Return (x, y) of the center of cell containing provided text 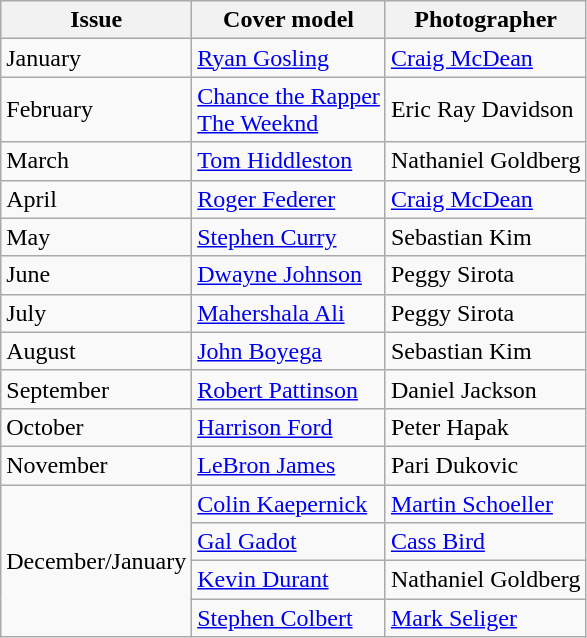
August (96, 351)
Cass Bird (486, 542)
Photographer (486, 20)
November (96, 465)
Eric Ray Davidson (486, 110)
Robert Pattinson (289, 389)
Stephen Curry (289, 237)
John Boyega (289, 351)
Kevin Durant (289, 580)
Pari Dukovic (486, 465)
Martin Schoeller (486, 503)
Harrison Ford (289, 427)
Dwayne Johnson (289, 275)
April (96, 199)
May (96, 237)
Tom Hiddleston (289, 161)
July (96, 313)
February (96, 110)
Peter Hapak (486, 427)
Daniel Jackson (486, 389)
Mahershala Ali (289, 313)
Ryan Gosling (289, 58)
Colin Kaepernick (289, 503)
Cover model (289, 20)
Chance the RapperThe Weeknd (289, 110)
December/January (96, 560)
March (96, 161)
Roger Federer (289, 199)
Gal Gadot (289, 542)
LeBron James (289, 465)
October (96, 427)
June (96, 275)
January (96, 58)
Issue (96, 20)
Stephen Colbert (289, 618)
Mark Seliger (486, 618)
September (96, 389)
